Return [x, y] of the center of cell containing provided text 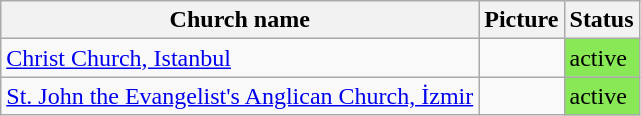
Church name [240, 20]
Picture [522, 20]
Status [602, 20]
Christ Church, Istanbul [240, 58]
St. John the Evangelist's Anglican Church, İzmir [240, 96]
